Return (X, Y) of the center of cell containing provided text 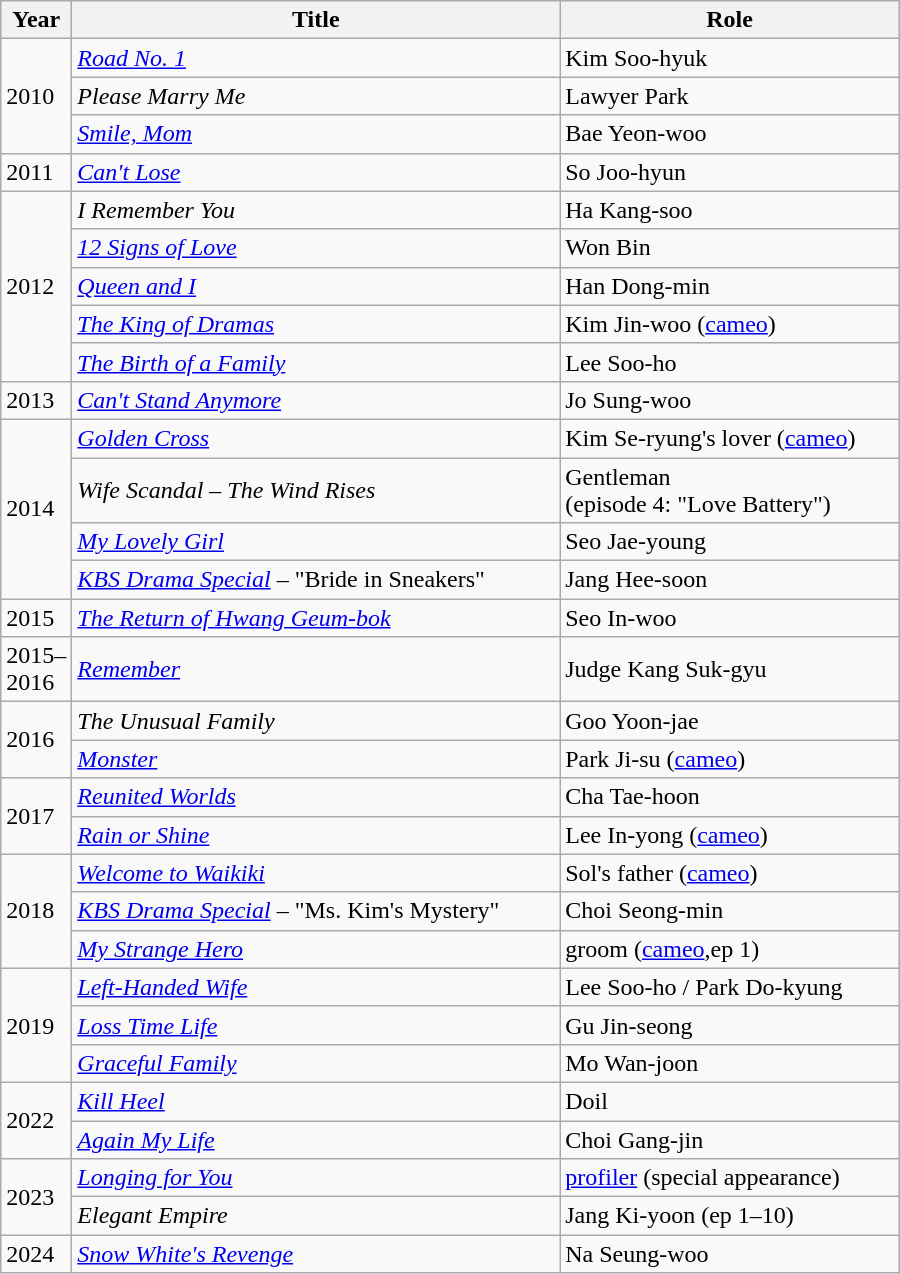
Role (730, 20)
KBS Drama Special – "Bride in Sneakers" (316, 580)
Longing for You (316, 1178)
2018 (36, 911)
Judge Kang Suk-gyu (730, 670)
Smile, Mom (316, 134)
Gu Jin-seong (730, 1025)
My Strange Hero (316, 949)
2016 (36, 740)
Park Ji-su (cameo) (730, 759)
Monster (316, 759)
Na Seung-woo (730, 1254)
2010 (36, 96)
Cha Tae-hoon (730, 797)
Bae Yeon-woo (730, 134)
profiler (special appearance) (730, 1178)
groom (cameo,ep 1) (730, 949)
Sol's father (cameo) (730, 873)
Left-Handed Wife (316, 987)
So Joo-hyun (730, 172)
Lawyer Park (730, 96)
Loss Time Life (316, 1025)
Welcome to Waikiki (316, 873)
Lee In-yong (cameo) (730, 835)
Choi Seong-min (730, 911)
Can't Stand Anymore (316, 400)
Ha Kang-soo (730, 210)
Road No. 1 (316, 58)
Kill Heel (316, 1101)
2017 (36, 816)
I Remember You (316, 210)
2013 (36, 400)
2024 (36, 1254)
Wife Scandal – The Wind Rises (316, 490)
The Unusual Family (316, 721)
Rain or Shine (316, 835)
KBS Drama Special – "Ms. Kim's Mystery" (316, 911)
Lee Soo-ho / Park Do-kyung (730, 987)
Goo Yoon-jae (730, 721)
Won Bin (730, 248)
Mo Wan-joon (730, 1063)
Year (36, 20)
The Return of Hwang Geum-bok (316, 618)
Doil (730, 1101)
2012 (36, 286)
Elegant Empire (316, 1216)
Remember (316, 670)
Seo In-woo (730, 618)
Again My Life (316, 1139)
12 Signs of Love (316, 248)
Jang Ki-yoon (ep 1–10) (730, 1216)
Snow White's Revenge (316, 1254)
Graceful Family (316, 1063)
Choi Gang-jin (730, 1139)
Golden Cross (316, 438)
Title (316, 20)
2015 (36, 618)
Han Dong-min (730, 286)
2023 (36, 1197)
2015–2016 (36, 670)
2014 (36, 508)
Jang Hee-soon (730, 580)
Reunited Worlds (316, 797)
The Birth of a Family (316, 362)
2019 (36, 1025)
Kim Soo-hyuk (730, 58)
Seo Jae-young (730, 542)
Kim Jin-woo (cameo) (730, 324)
Please Marry Me (316, 96)
2011 (36, 172)
The King of Dramas (316, 324)
Jo Sung-woo (730, 400)
Gentleman (episode 4: "Love Battery") (730, 490)
Kim Se-ryung's lover (cameo) (730, 438)
Can't Lose (316, 172)
My Lovely Girl (316, 542)
Lee Soo-ho (730, 362)
2022 (36, 1120)
Queen and I (316, 286)
